Provide the (x, y) coordinate of the cell's center where the given text is located.  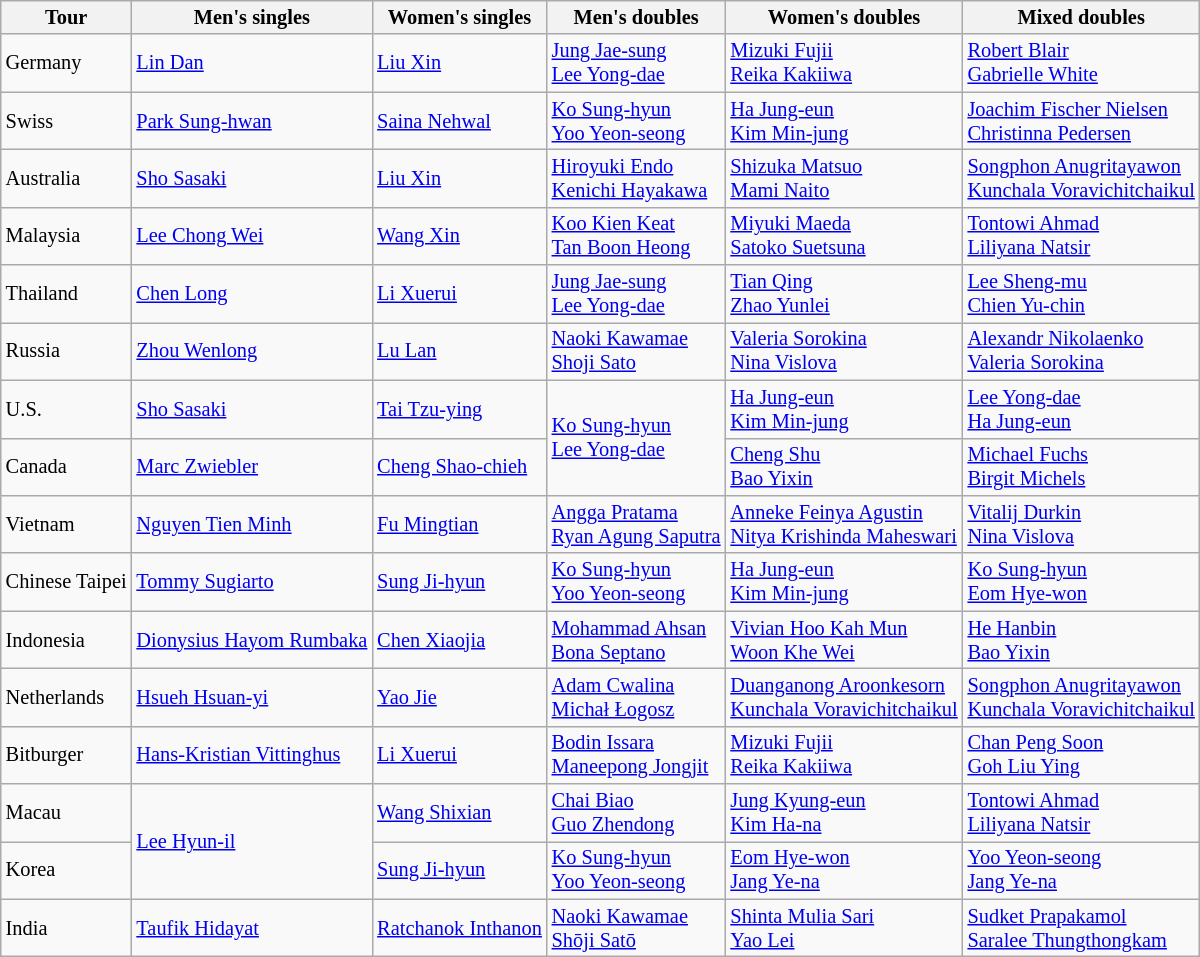
Lee Chong Wei (252, 236)
Ratchanok Inthanon (459, 928)
Russia (66, 351)
Adam Cwalina Michał Łogosz (636, 697)
Naoki Kawamae Shōji Satō (636, 928)
Indonesia (66, 640)
Women's doubles (844, 17)
Tai Tzu-ying (459, 409)
Lin Dan (252, 63)
Australia (66, 178)
Robert Blair Gabrielle White (1082, 63)
Wang Xin (459, 236)
Fu Mingtian (459, 524)
Vitalij Durkin Nina Vislova (1082, 524)
Cheng Shao-chieh (459, 467)
Chan Peng Soon Goh Liu Ying (1082, 755)
Sudket Prapakamol Saralee Thungthongkam (1082, 928)
Naoki Kawamae Shoji Sato (636, 351)
Michael Fuchs Birgit Michels (1082, 467)
Lee Yong-dae Ha Jung-eun (1082, 409)
Canada (66, 467)
Jung Kyung-eun Kim Ha-na (844, 813)
Malaysia (66, 236)
Mohammad Ahsan Bona Septano (636, 640)
Tommy Sugiarto (252, 582)
Joachim Fischer Nielsen Christinna Pedersen (1082, 121)
Alexandr Nikolaenko Valeria Sorokina (1082, 351)
Zhou Wenlong (252, 351)
Macau (66, 813)
Angga Pratama Ryan Agung Saputra (636, 524)
Duanganong Aroonkesorn Kunchala Voravichitchaikul (844, 697)
Yao Jie (459, 697)
Chen Long (252, 294)
He Hanbin Bao Yixin (1082, 640)
Thailand (66, 294)
Wang Shixian (459, 813)
Nguyen Tien Minh (252, 524)
Shizuka Matsuo Mami Naito (844, 178)
Women's singles (459, 17)
Korea (66, 870)
Tian Qing Zhao Yunlei (844, 294)
Koo Kien Keat Tan Boon Heong (636, 236)
Dionysius Hayom Rumbaka (252, 640)
India (66, 928)
Men's doubles (636, 17)
Hiroyuki Endo Kenichi Hayakawa (636, 178)
Valeria Sorokina Nina Vislova (844, 351)
Bitburger (66, 755)
Mixed doubles (1082, 17)
Men's singles (252, 17)
Marc Zwiebler (252, 467)
Taufik Hidayat (252, 928)
Eom Hye-won Jang Ye-na (844, 870)
Cheng Shu Bao Yixin (844, 467)
Chen Xiaojia (459, 640)
Saina Nehwal (459, 121)
Vietnam (66, 524)
Chai Biao Guo Zhendong (636, 813)
Netherlands (66, 697)
Germany (66, 63)
Yoo Yeon-seong Jang Ye-na (1082, 870)
Chinese Taipei (66, 582)
Bodin Issara Maneepong Jongjit (636, 755)
Ko Sung-hyun Lee Yong-dae (636, 438)
Hsueh Hsuan-yi (252, 697)
Swiss (66, 121)
Shinta Mulia Sari Yao Lei (844, 928)
U.S. (66, 409)
Tour (66, 17)
Lee Hyun-il (252, 842)
Anneke Feinya Agustin Nitya Krishinda Maheswari (844, 524)
Miyuki Maeda Satoko Suetsuna (844, 236)
Lu Lan (459, 351)
Park Sung-hwan (252, 121)
Ko Sung-hyun Eom Hye-won (1082, 582)
Hans-Kristian Vittinghus (252, 755)
Vivian Hoo Kah Mun Woon Khe Wei (844, 640)
Lee Sheng-mu Chien Yu-chin (1082, 294)
